Capture the cell that displays the provided text and extract its [x, y] central coordinate. 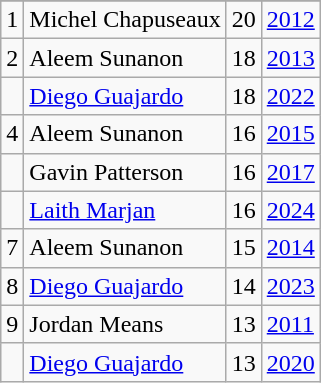
2015 [290, 134]
2023 [290, 286]
Gavin Patterson [125, 172]
4 [12, 134]
7 [12, 248]
8 [12, 286]
2011 [290, 324]
Jordan Means [125, 324]
20 [244, 20]
2 [12, 58]
2014 [290, 248]
2013 [290, 58]
Michel Chapuseaux [125, 20]
2012 [290, 20]
2017 [290, 172]
2024 [290, 210]
1 [12, 20]
2020 [290, 362]
14 [244, 286]
15 [244, 248]
9 [12, 324]
2022 [290, 96]
Laith Marjan [125, 210]
